Provide the (x, y) coordinate of the cell's center where the given text is located.  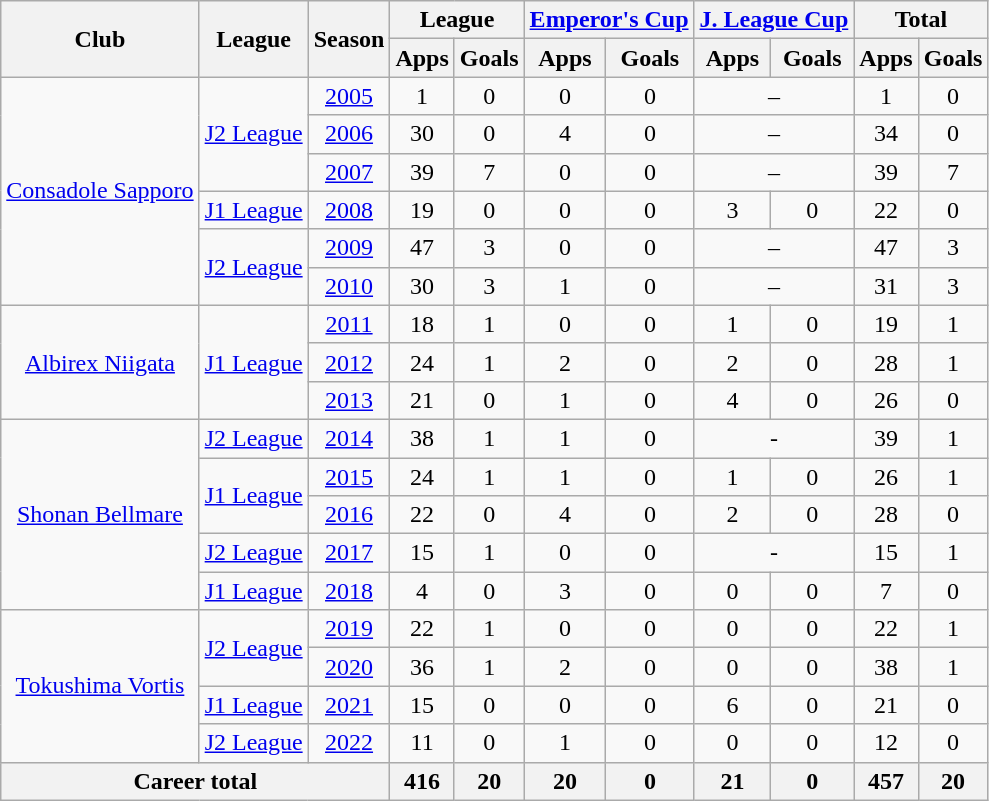
2011 (349, 324)
2021 (349, 705)
2008 (349, 210)
2022 (349, 743)
2012 (349, 362)
J. League Cup (774, 20)
2007 (349, 172)
Consadole Sapporo (100, 191)
Season (349, 39)
2020 (349, 667)
34 (886, 134)
Tokushima Vortis (100, 686)
Shonan Bellmare (100, 514)
2009 (349, 248)
2014 (349, 438)
2010 (349, 286)
31 (886, 286)
Club (100, 39)
Career total (196, 781)
2016 (349, 515)
2019 (349, 629)
2005 (349, 96)
36 (422, 667)
18 (422, 324)
2013 (349, 400)
2017 (349, 553)
2018 (349, 591)
Albirex Niigata (100, 362)
2006 (349, 134)
416 (422, 781)
2015 (349, 477)
12 (886, 743)
Emperor's Cup (609, 20)
6 (732, 705)
Total (921, 20)
11 (422, 743)
457 (886, 781)
